Determine the [X, Y] coordinate at the center of the cell enclosing the given text.  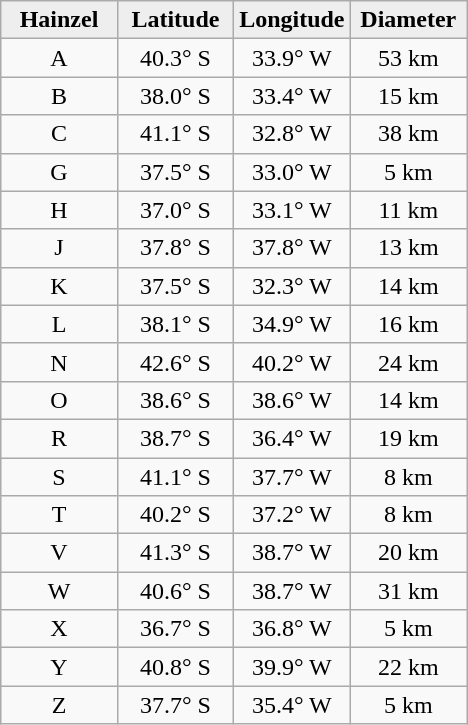
G [59, 172]
35.4° W [292, 705]
37.0° S [175, 210]
34.9° W [292, 324]
36.8° W [292, 629]
13 km [408, 248]
C [59, 134]
19 km [408, 438]
38.1° S [175, 324]
V [59, 553]
40.3° S [175, 58]
37.2° W [292, 515]
33.1° W [292, 210]
41.3° S [175, 553]
32.3° W [292, 286]
A [59, 58]
33.0° W [292, 172]
40.2° W [292, 362]
42.6° S [175, 362]
36.7° S [175, 629]
37.8° S [175, 248]
38 km [408, 134]
32.8° W [292, 134]
W [59, 591]
T [59, 515]
Hainzel [59, 20]
53 km [408, 58]
O [59, 400]
39.9° W [292, 667]
33.9° W [292, 58]
31 km [408, 591]
15 km [408, 96]
24 km [408, 362]
L [59, 324]
36.4° W [292, 438]
38.6° S [175, 400]
Latitude [175, 20]
Diameter [408, 20]
20 km [408, 553]
38.6° W [292, 400]
22 km [408, 667]
Y [59, 667]
B [59, 96]
16 km [408, 324]
Longitude [292, 20]
40.8° S [175, 667]
37.7° W [292, 477]
K [59, 286]
37.8° W [292, 248]
38.7° S [175, 438]
N [59, 362]
Z [59, 705]
J [59, 248]
R [59, 438]
40.2° S [175, 515]
38.0° S [175, 96]
40.6° S [175, 591]
S [59, 477]
X [59, 629]
11 km [408, 210]
37.7° S [175, 705]
33.4° W [292, 96]
H [59, 210]
